Provide the [x, y] coordinate of the cell's center where the given text is located.  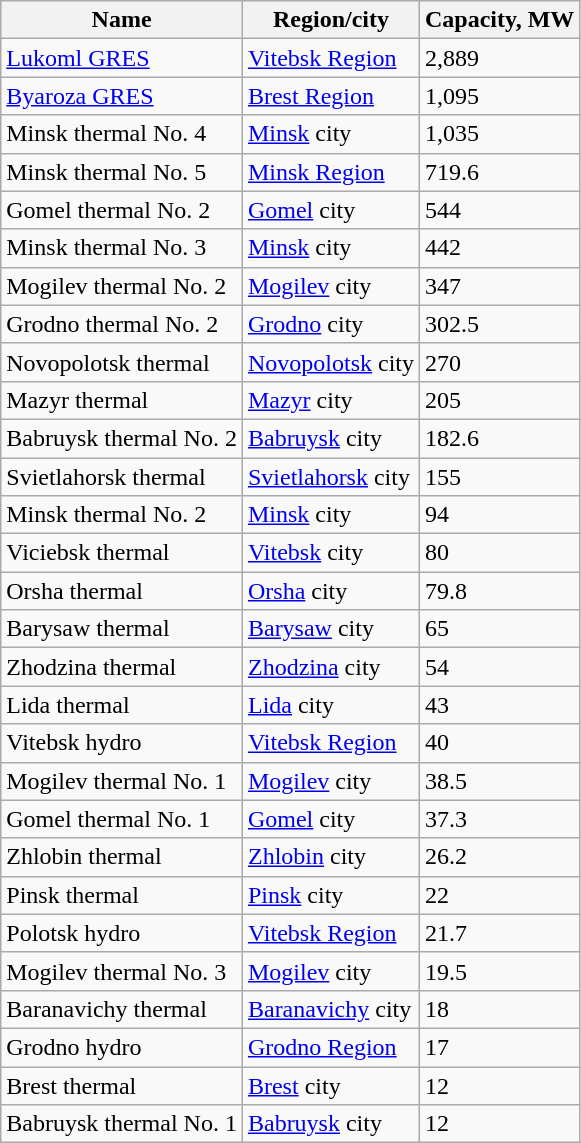
Capacity, MW [500, 20]
Babruysk thermal No. 2 [122, 438]
Minsk thermal No. 2 [122, 515]
Barysaw city [330, 629]
79.8 [500, 591]
Svietlahorsk thermal [122, 477]
Brest Region [330, 96]
Byaroza GRES [122, 96]
155 [500, 477]
Novopolotsk thermal [122, 362]
26.2 [500, 857]
Mogilev thermal No. 3 [122, 971]
Mogilev thermal No. 1 [122, 781]
347 [500, 286]
Grodno thermal No. 2 [122, 324]
Gomel thermal No. 2 [122, 210]
Pinsk city [330, 895]
Region/city [330, 20]
Babruysk thermal No. 1 [122, 1124]
Orsha thermal [122, 591]
Vitebsk city [330, 553]
Minsk thermal No. 3 [122, 248]
Vitebsk hydro [122, 743]
Grodno city [330, 324]
Gomel thermal No. 1 [122, 819]
1,035 [500, 134]
Svietlahorsk city [330, 477]
43 [500, 705]
Zhlobin thermal [122, 857]
Orsha city [330, 591]
Grodno Region [330, 1047]
38.5 [500, 781]
54 [500, 667]
Zhlobin city [330, 857]
Polotsk hydro [122, 933]
270 [500, 362]
37.3 [500, 819]
21.7 [500, 933]
442 [500, 248]
Lida city [330, 705]
Lukoml GRES [122, 58]
Grodno hydro [122, 1047]
40 [500, 743]
Pinsk thermal [122, 895]
Mazyr city [330, 400]
Mogilev thermal No. 2 [122, 286]
19.5 [500, 971]
Minsk Region [330, 172]
Mazyr thermal [122, 400]
Barysaw thermal [122, 629]
2,889 [500, 58]
205 [500, 400]
Brest city [330, 1085]
Zhodzina thermal [122, 667]
Baranavichy city [330, 1009]
Name [122, 20]
719.6 [500, 172]
Minsk thermal No. 4 [122, 134]
65 [500, 629]
Lida thermal [122, 705]
Minsk thermal No. 5 [122, 172]
182.6 [500, 438]
302.5 [500, 324]
544 [500, 210]
Brest thermal [122, 1085]
94 [500, 515]
Baranavichy thermal [122, 1009]
80 [500, 553]
22 [500, 895]
Viciebsk thermal [122, 553]
Novopolotsk city [330, 362]
18 [500, 1009]
Zhodzina city [330, 667]
1,095 [500, 96]
17 [500, 1047]
